Return the (X, Y) coordinate for the center point of the cell that contains the specified text.  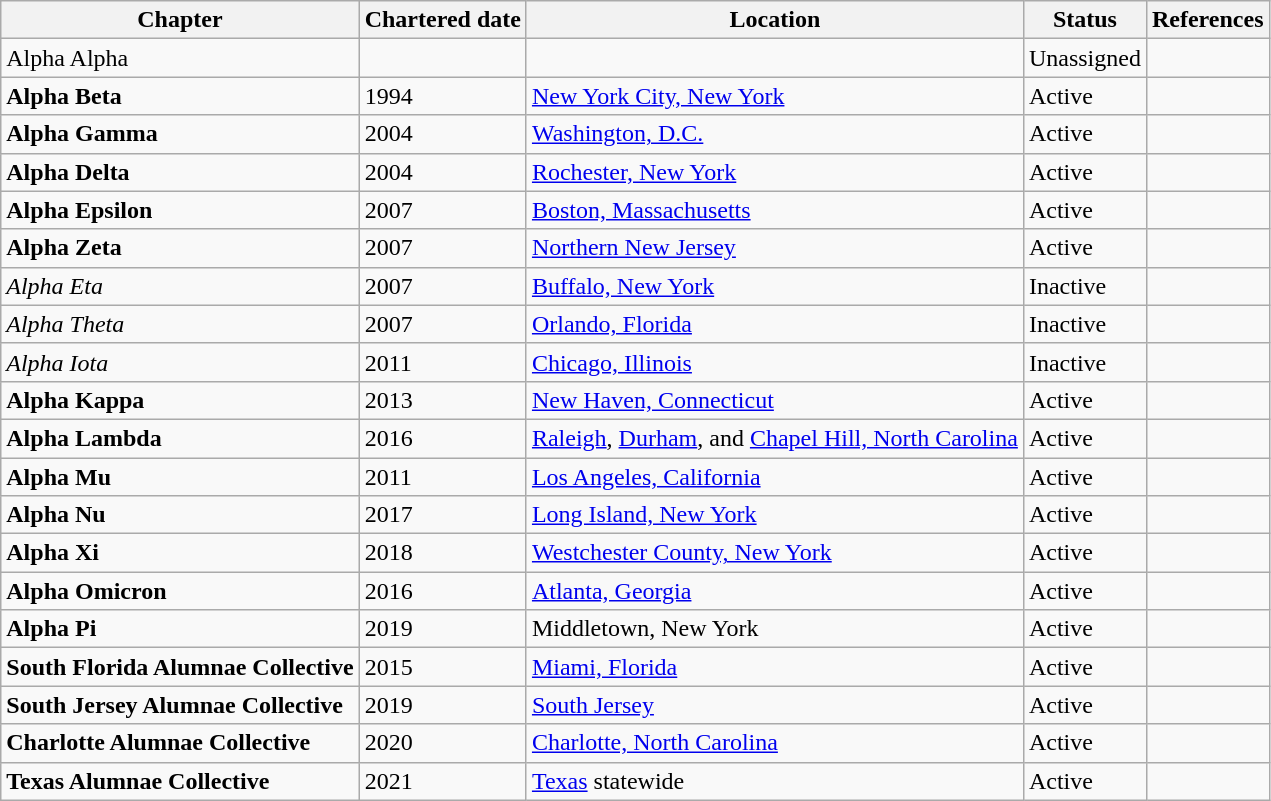
Alpha Iota (180, 362)
New Haven, Connecticut (774, 400)
Miami, Florida (774, 667)
Westchester County, New York (774, 553)
South Jersey (774, 705)
Alpha Eta (180, 286)
Chapter (180, 20)
Texas statewide (774, 781)
Washington, D.C. (774, 134)
Texas Alumnae Collective (180, 781)
Alpha Nu (180, 515)
Boston, Massachusetts (774, 210)
Middletown, New York (774, 629)
2018 (442, 553)
Rochester, New York (774, 172)
New York City, New York (774, 96)
Chicago, Illinois (774, 362)
2013 (442, 400)
Raleigh, Durham, and Chapel Hill, North Carolina (774, 438)
Alpha Zeta (180, 248)
Alpha Beta (180, 96)
Los Angeles, California (774, 477)
1994 (442, 96)
Orlando, Florida (774, 324)
Alpha Epsilon (180, 210)
Alpha Mu (180, 477)
Alpha Omicron (180, 591)
Chartered date (442, 20)
Charlotte, North Carolina (774, 743)
Unassigned (1084, 58)
Status (1084, 20)
Buffalo, New York (774, 286)
Alpha Gamma (180, 134)
References (1208, 20)
South Florida Alumnae Collective (180, 667)
Alpha Delta (180, 172)
Alpha Xi (180, 553)
2021 (442, 781)
Alpha Alpha (180, 58)
Alpha Kappa (180, 400)
Charlotte Alumnae Collective (180, 743)
Alpha Lambda (180, 438)
Alpha Pi (180, 629)
Atlanta, Georgia (774, 591)
2020 (442, 743)
Location (774, 20)
South Jersey Alumnae Collective (180, 705)
Long Island, New York (774, 515)
Northern New Jersey (774, 248)
Alpha Theta (180, 324)
2017 (442, 515)
2015 (442, 667)
